Return (X, Y) of the center of cell containing provided text 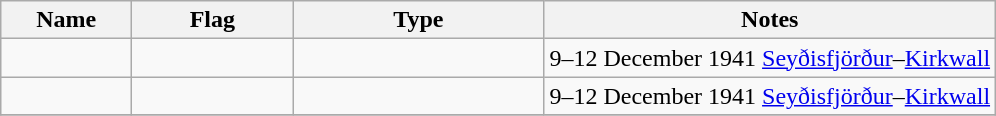
Flag (212, 20)
Notes (770, 20)
Name (66, 20)
Type (418, 20)
